For the text-containing cell, return its midpoint in [X, Y] coordinate format. 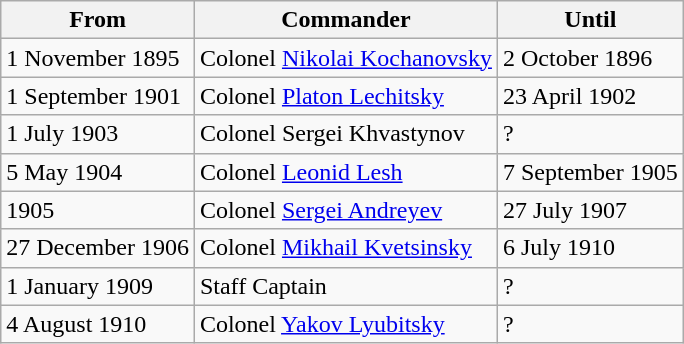
Colonel Sergei Khvastynov [346, 134]
Colonel Leonid Lesh [346, 172]
Commander [346, 20]
Until [590, 20]
5 May 1904 [98, 172]
4 August 1910 [98, 324]
1905 [98, 210]
Colonel Nikolai Kochanovsky [346, 58]
23 April 1902 [590, 96]
Staff Captain [346, 286]
6 July 1910 [590, 248]
1 November 1895 [98, 58]
Colonel Sergei Andreyev [346, 210]
From [98, 20]
7 September 1905 [590, 172]
Colonel Yakov Lyubitsky [346, 324]
27 December 1906 [98, 248]
1 January 1909 [98, 286]
1 September 1901 [98, 96]
2 October 1896 [590, 58]
Colonel Platon Lechitsky [346, 96]
Colonel Mikhail Kvetsinsky [346, 248]
1 July 1903 [98, 134]
27 July 1907 [590, 210]
